Output the [x, y] coordinate of the center of the cell containing the given text.  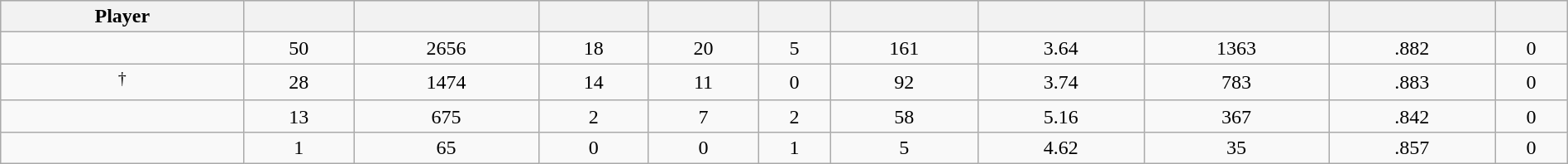
3.74 [1060, 83]
58 [904, 116]
50 [299, 48]
4.62 [1060, 147]
1363 [1236, 48]
† [122, 83]
35 [1236, 147]
28 [299, 83]
367 [1236, 116]
2656 [447, 48]
.882 [1413, 48]
3.64 [1060, 48]
783 [1236, 83]
161 [904, 48]
20 [703, 48]
18 [594, 48]
7 [703, 116]
11 [703, 83]
Player [122, 17]
.857 [1413, 147]
13 [299, 116]
92 [904, 83]
675 [447, 116]
14 [594, 83]
65 [447, 147]
.883 [1413, 83]
.842 [1413, 116]
1474 [447, 83]
5.16 [1060, 116]
